Output the (x, y) coordinate of the center of the cell containing the given text.  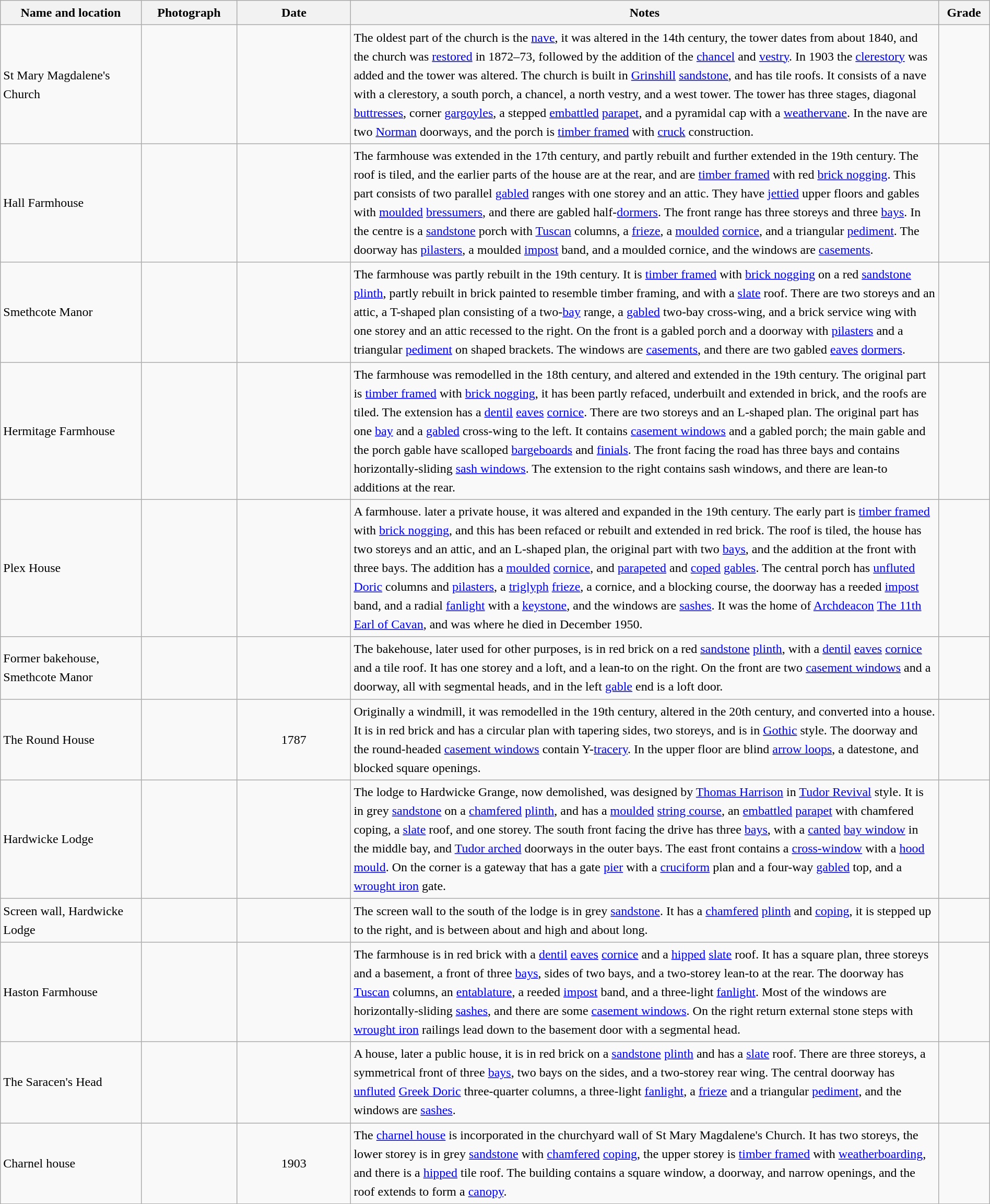
Date (294, 13)
Charnel house (71, 1164)
Grade (964, 13)
Screen wall, Hardwicke Lodge (71, 920)
1787 (294, 740)
Haston Farmhouse (71, 991)
Photograph (189, 13)
Hall Farmhouse (71, 203)
Name and location (71, 13)
Smethcote Manor (71, 312)
Former bakehouse, Smethcote Manor (71, 668)
Plex House (71, 568)
Hermitage Farmhouse (71, 430)
The Saracen's Head (71, 1082)
The Round House (71, 740)
St Mary Magdalene's Church (71, 85)
Hardwicke Lodge (71, 839)
1903 (294, 1164)
Notes (644, 13)
